Output the (x, y) coordinate of the center of the cell containing the given text.  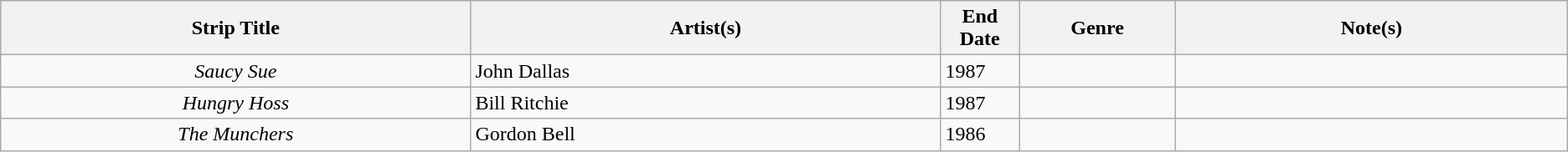
1986 (980, 134)
Saucy Sue (236, 71)
John Dallas (705, 71)
The Munchers (236, 134)
Genre (1097, 28)
Artist(s) (705, 28)
Note(s) (1372, 28)
Gordon Bell (705, 134)
Hungry Hoss (236, 103)
End Date (980, 28)
Strip Title (236, 28)
Bill Ritchie (705, 103)
